Provide the [X, Y] coordinate of the cell's center where the given text is located.  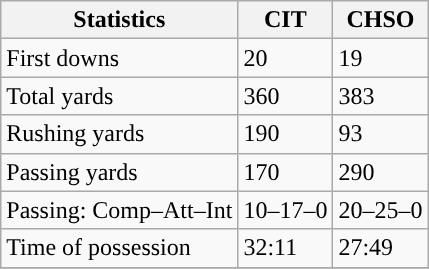
20 [286, 58]
Time of possession [120, 248]
Rushing yards [120, 134]
10–17–0 [286, 210]
Passing: Comp–Att–Int [120, 210]
Passing yards [120, 172]
CIT [286, 20]
383 [380, 96]
20–25–0 [380, 210]
93 [380, 134]
Statistics [120, 20]
First downs [120, 58]
32:11 [286, 248]
360 [286, 96]
190 [286, 134]
290 [380, 172]
CHSO [380, 20]
170 [286, 172]
Total yards [120, 96]
19 [380, 58]
27:49 [380, 248]
